Scan for the cell matching the given text and deliver its [X, Y] coordinate at center. 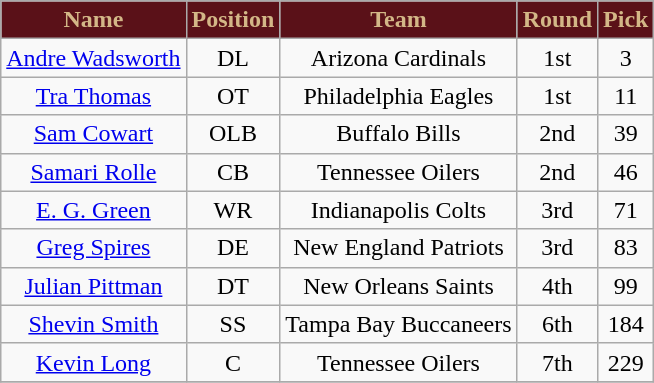
Name [94, 20]
Tampa Bay Buccaneers [398, 324]
Greg Spires [94, 248]
DT [233, 286]
Samari Rolle [94, 172]
WR [233, 210]
184 [626, 324]
DE [233, 248]
99 [626, 286]
OT [233, 96]
229 [626, 362]
Sam Cowart [94, 134]
4th [557, 286]
Shevin Smith [94, 324]
Julian Pittman [94, 286]
Pick [626, 20]
Buffalo Bills [398, 134]
Round [557, 20]
11 [626, 96]
Andre Wadsworth [94, 58]
83 [626, 248]
Tra Thomas [94, 96]
New England Patriots [398, 248]
SS [233, 324]
CB [233, 172]
Arizona Cardinals [398, 58]
DL [233, 58]
71 [626, 210]
OLB [233, 134]
E. G. Green [94, 210]
Position [233, 20]
New Orleans Saints [398, 286]
3 [626, 58]
Team [398, 20]
46 [626, 172]
C [233, 362]
Kevin Long [94, 362]
Philadelphia Eagles [398, 96]
6th [557, 324]
39 [626, 134]
Indianapolis Colts [398, 210]
7th [557, 362]
